From the cell containing the given text, extract its center point as (x, y) coordinate. 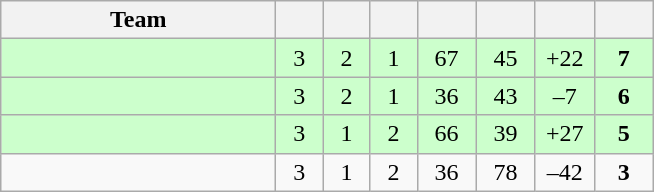
–42 (564, 172)
+22 (564, 58)
78 (506, 172)
39 (506, 134)
43 (506, 96)
45 (506, 58)
Team (138, 20)
7 (624, 58)
67 (446, 58)
–7 (564, 96)
+27 (564, 134)
6 (624, 96)
66 (446, 134)
5 (624, 134)
